Locate the cell with the specified text and output its (x, y) center coordinate. 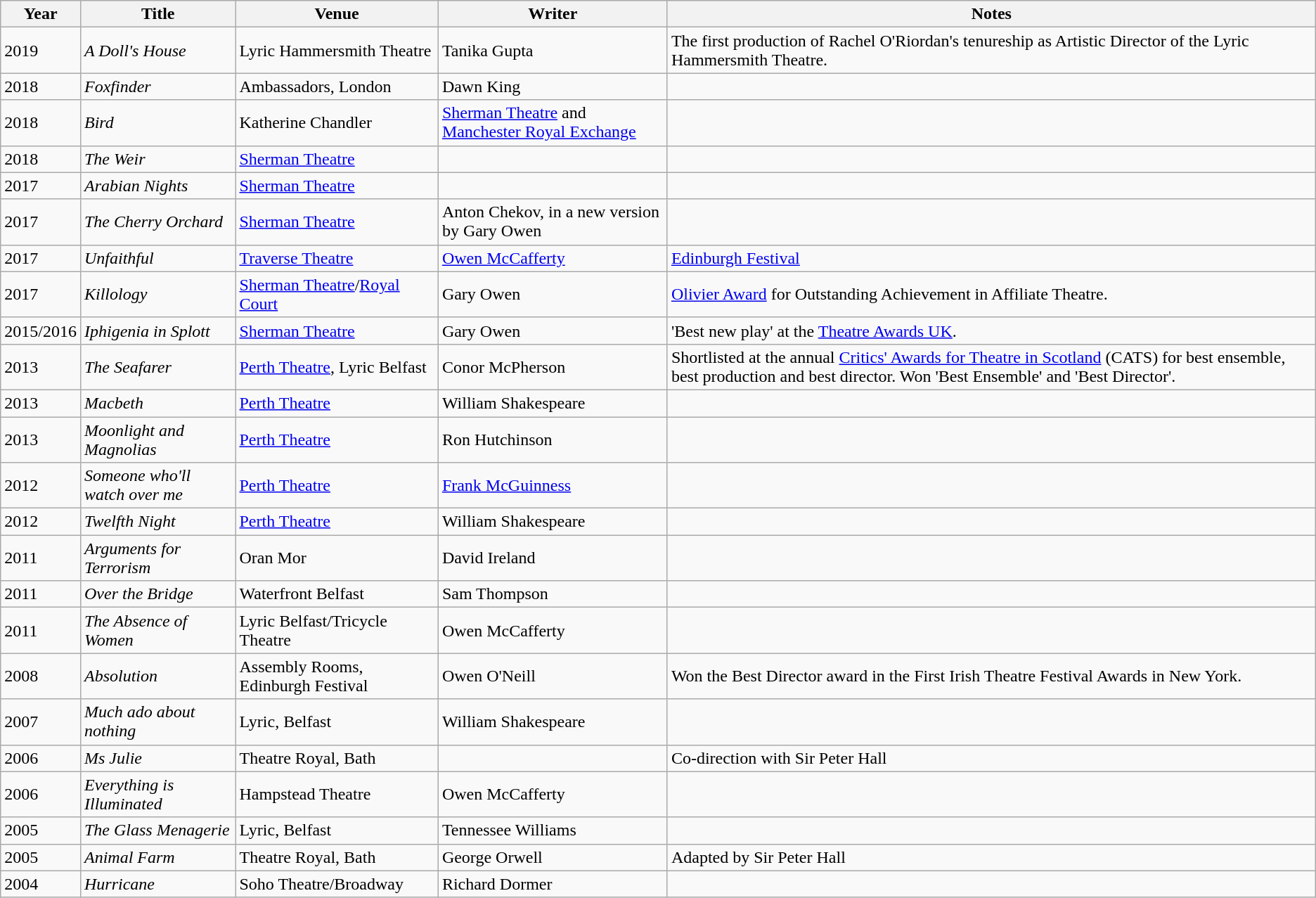
The Weir (157, 159)
David Ireland (553, 558)
2008 (41, 676)
Hurricane (157, 884)
Twelfth Night (157, 522)
Much ado about nothing (157, 721)
Arabian Nights (157, 186)
Lyric Hammersmith Theatre (337, 51)
Foxfinder (157, 86)
Moonlight and Magnolias (157, 439)
2015/2016 (41, 331)
Dawn King (553, 86)
Owen O'Neill (553, 676)
Title (157, 14)
Notes (991, 14)
The Seafarer (157, 367)
2004 (41, 884)
Soho Theatre/Broadway (337, 884)
George Orwell (553, 857)
Killology (157, 294)
Ron Hutchinson (553, 439)
Absolution (157, 676)
The Glass Menagerie (157, 830)
Waterfront Belfast (337, 594)
Olivier Award for Outstanding Achievement in Affiliate Theatre. (991, 294)
Tanika Gupta (553, 51)
The first production of Rachel O'Riordan's tenureship as Artistic Director of the Lyric Hammersmith Theatre. (991, 51)
Won the Best Director award in the First Irish Theatre Festival Awards in New York. (991, 676)
A Doll's House (157, 51)
Everything is Illuminated (157, 795)
Venue (337, 14)
Over the Bridge (157, 594)
Adapted by Sir Peter Hall (991, 857)
Assembly Rooms, Edinburgh Festival (337, 676)
The Absence of Women (157, 630)
Hampstead Theatre (337, 795)
Writer (553, 14)
Someone who'll watch over me (157, 485)
Oran Mor (337, 558)
Sherman Theatre/Royal Court (337, 294)
Year (41, 14)
Katherine Chandler (337, 122)
Lyric Belfast/Tricycle Theatre (337, 630)
Arguments for Terrorism (157, 558)
Conor McPherson (553, 367)
Ms Julie (157, 758)
2007 (41, 721)
The Cherry Orchard (157, 222)
Iphigenia in Splott (157, 331)
Animal Farm (157, 857)
Sam Thompson (553, 594)
Edinburgh Festival (991, 258)
Frank McGuinness (553, 485)
Unfaithful (157, 258)
Traverse Theatre (337, 258)
Anton Chekov, in a new version by Gary Owen (553, 222)
2019 (41, 51)
'Best new play' at the Theatre Awards UK. (991, 331)
Richard Dormer (553, 884)
Ambassadors, London (337, 86)
Macbeth (157, 403)
Perth Theatre, Lyric Belfast (337, 367)
Sherman Theatre and Manchester Royal Exchange (553, 122)
Bird (157, 122)
Co-direction with Sir Peter Hall (991, 758)
Tennessee Williams (553, 830)
